Find where the given text appears and provide that cell's center as (X, Y) coordinate. 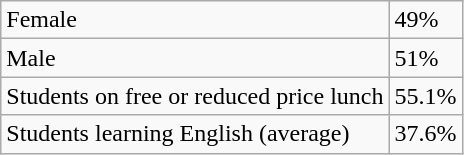
51% (426, 58)
Male (195, 58)
49% (426, 20)
Students on free or reduced price lunch (195, 96)
Female (195, 20)
Students learning English (average) (195, 134)
37.6% (426, 134)
55.1% (426, 96)
